Determine the (x, y) coordinate at the center of the cell enclosing the given text.  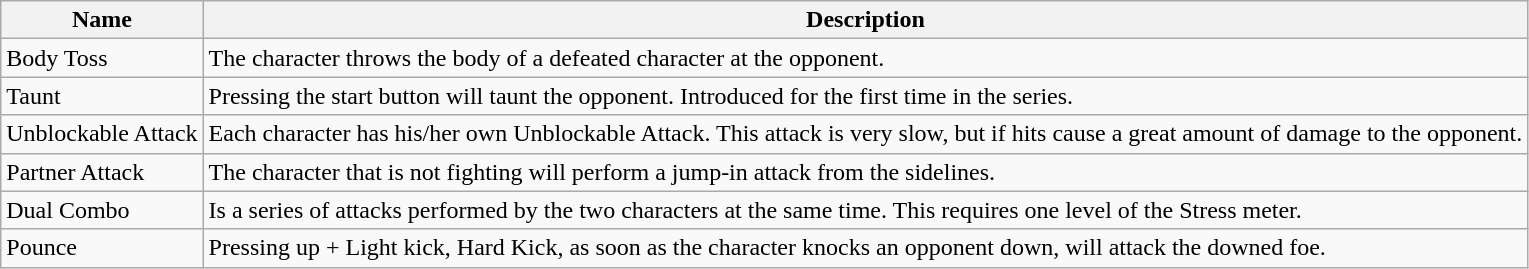
Name (102, 20)
Description (866, 20)
Dual Combo (102, 210)
Taunt (102, 96)
The character that is not fighting will perform a jump-in attack from the sidelines. (866, 172)
Is a series of attacks performed by the two characters at the same time. This requires one level of the Stress meter. (866, 210)
Each character has his/her own Unblockable Attack. This attack is very slow, but if hits cause a great amount of damage to the opponent. (866, 134)
Pressing the start button will taunt the opponent. Introduced for the first time in the series. (866, 96)
The character throws the body of a defeated character at the opponent. (866, 58)
Pressing up + Light kick, Hard Kick, as soon as the character knocks an opponent down, will attack the downed foe. (866, 248)
Unblockable Attack (102, 134)
Pounce (102, 248)
Partner Attack (102, 172)
Body Toss (102, 58)
